Locate the cell with the specified text and output its [x, y] center coordinate. 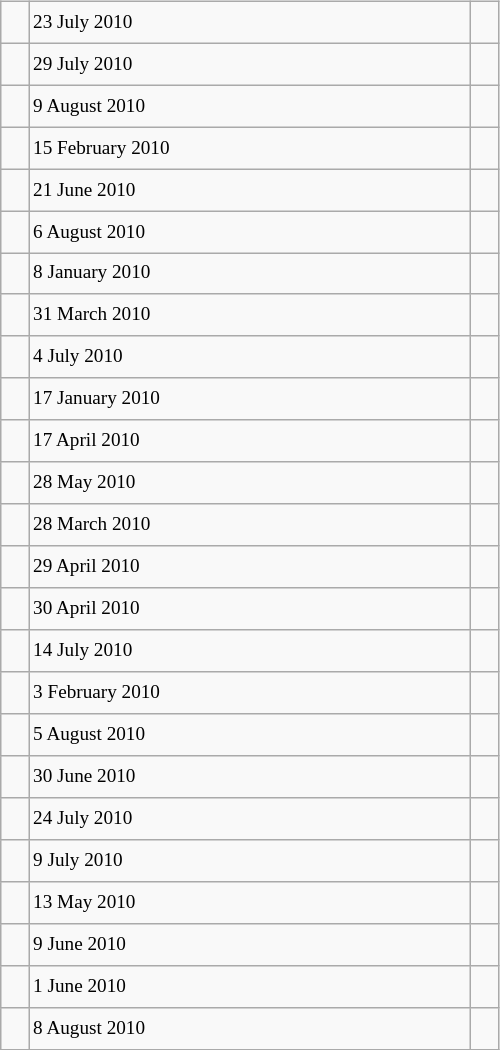
15 February 2010 [249, 148]
8 January 2010 [249, 274]
4 July 2010 [249, 357]
9 June 2010 [249, 944]
3 February 2010 [249, 693]
29 April 2010 [249, 567]
30 April 2010 [249, 609]
1 June 2010 [249, 986]
17 January 2010 [249, 399]
23 July 2010 [249, 22]
14 July 2010 [249, 651]
17 April 2010 [249, 441]
30 June 2010 [249, 777]
29 July 2010 [249, 64]
8 August 2010 [249, 1028]
9 July 2010 [249, 861]
28 May 2010 [249, 483]
13 May 2010 [249, 902]
28 March 2010 [249, 525]
6 August 2010 [249, 232]
24 July 2010 [249, 819]
31 March 2010 [249, 315]
5 August 2010 [249, 735]
9 August 2010 [249, 106]
21 June 2010 [249, 190]
